Search for the cell housing the specified text and yield its (x, y) center coordinate. 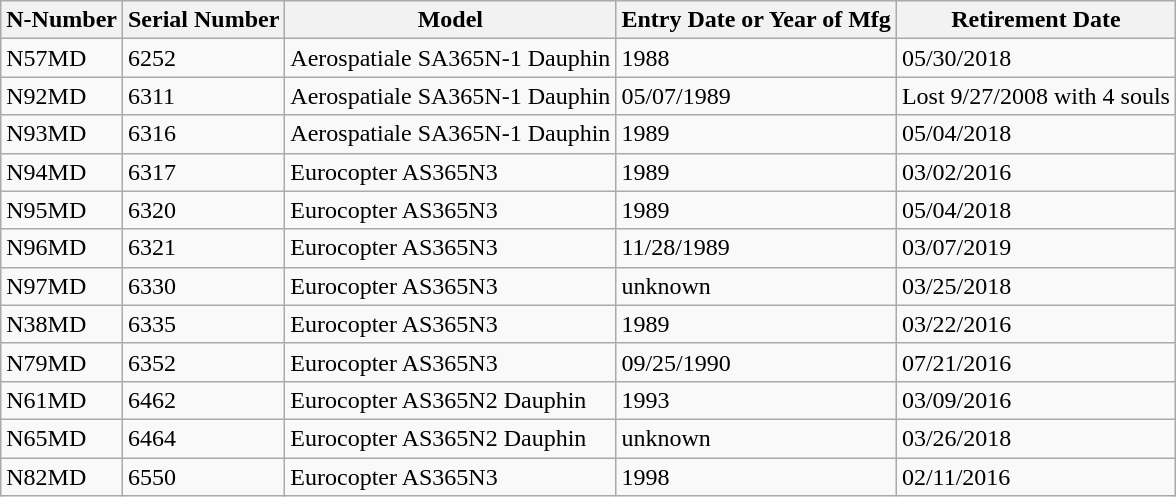
6462 (203, 400)
6321 (203, 248)
N61MD (62, 400)
07/21/2016 (1036, 362)
N97MD (62, 286)
N95MD (62, 210)
11/28/1989 (756, 248)
6550 (203, 477)
03/09/2016 (1036, 400)
6352 (203, 362)
N93MD (62, 134)
03/25/2018 (1036, 286)
09/25/1990 (756, 362)
N79MD (62, 362)
N65MD (62, 438)
6335 (203, 324)
6317 (203, 172)
6330 (203, 286)
Lost 9/27/2008 with 4 souls (1036, 96)
Entry Date or Year of Mfg (756, 20)
N82MD (62, 477)
6311 (203, 96)
Serial Number (203, 20)
6316 (203, 134)
1993 (756, 400)
N94MD (62, 172)
N92MD (62, 96)
N38MD (62, 324)
02/11/2016 (1036, 477)
6464 (203, 438)
1988 (756, 58)
Retirement Date (1036, 20)
1998 (756, 477)
N96MD (62, 248)
03/07/2019 (1036, 248)
N57MD (62, 58)
Model (450, 20)
03/26/2018 (1036, 438)
N-Number (62, 20)
6320 (203, 210)
05/30/2018 (1036, 58)
6252 (203, 58)
05/07/1989 (756, 96)
03/22/2016 (1036, 324)
03/02/2016 (1036, 172)
